Return [x, y] of the center of cell containing provided text 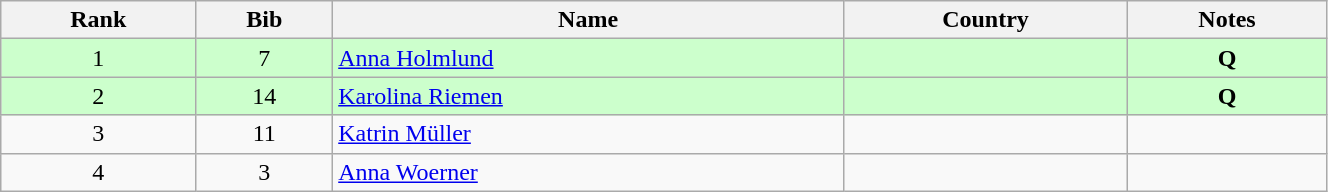
2 [98, 96]
Bib [264, 20]
7 [264, 58]
Karolina Riemen [588, 96]
1 [98, 58]
Country [985, 20]
Katrin Müller [588, 134]
Name [588, 20]
Rank [98, 20]
Notes [1228, 20]
11 [264, 134]
4 [98, 172]
Anna Holmlund [588, 58]
Anna Woerner [588, 172]
14 [264, 96]
